Scan for the cell matching the given text and deliver its (X, Y) coordinate at center. 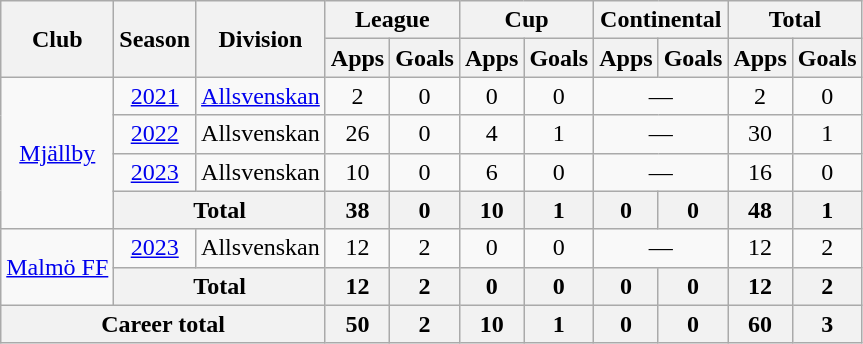
60 (760, 324)
50 (357, 324)
16 (760, 172)
3 (827, 324)
Continental (661, 20)
6 (491, 172)
Division (261, 39)
30 (760, 134)
48 (760, 210)
4 (491, 134)
Malmö FF (58, 267)
26 (357, 134)
2022 (155, 134)
Cup (526, 20)
Season (155, 39)
Career total (164, 324)
2021 (155, 96)
Club (58, 39)
Mjällby (58, 153)
38 (357, 210)
League (392, 20)
